For the text-containing cell, return its midpoint in (X, Y) coordinate format. 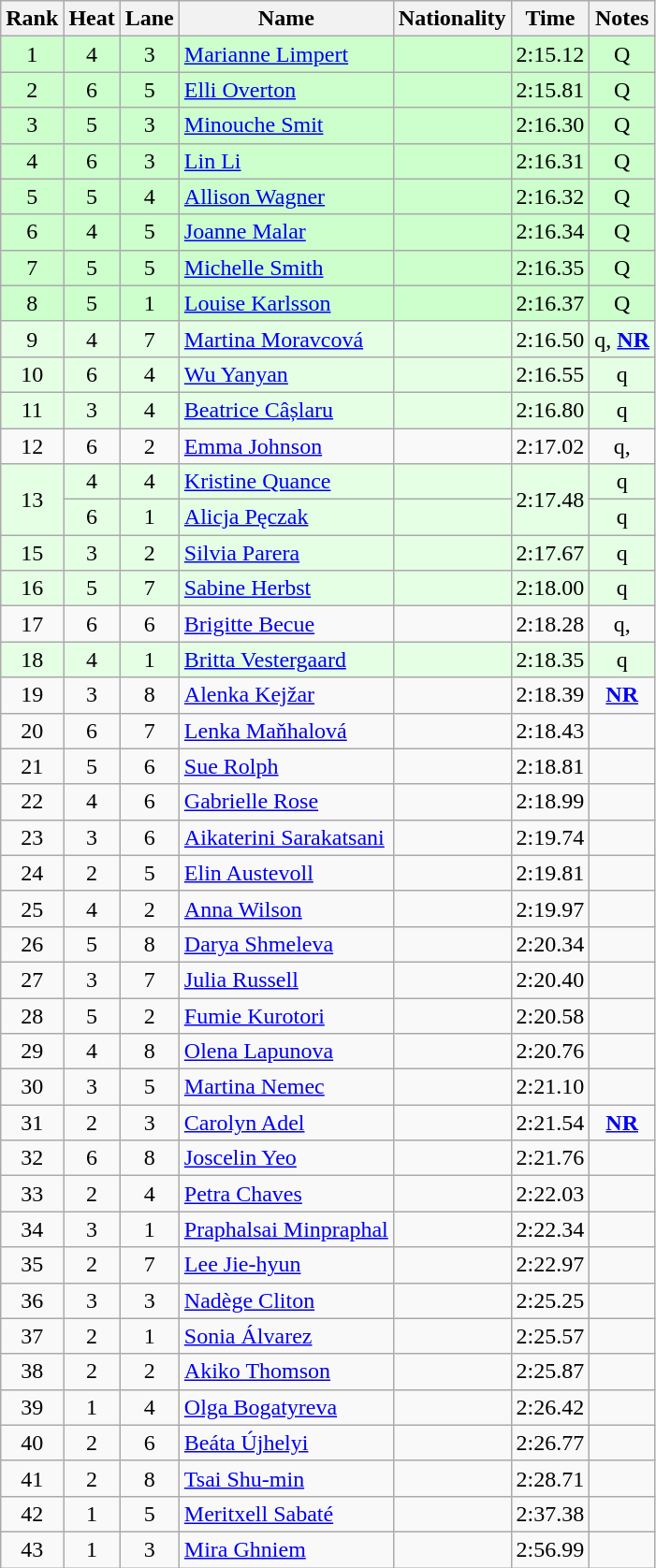
2:21.76 (550, 1158)
Olena Lapunova (286, 1052)
37 (32, 1336)
29 (32, 1052)
2:16.80 (550, 410)
21 (32, 766)
Tsai Shu-min (286, 1478)
2:17.02 (550, 446)
Notes (622, 19)
12 (32, 446)
2:18.35 (550, 660)
Emma Johnson (286, 446)
2:56.99 (550, 1549)
40 (32, 1443)
2:18.00 (550, 588)
Anna Wilson (286, 908)
Joanne Malar (286, 232)
2:28.71 (550, 1478)
Lane (150, 19)
2:15.12 (550, 54)
2:25.25 (550, 1300)
39 (32, 1407)
2:19.74 (550, 837)
27 (32, 980)
2:20.40 (550, 980)
2:16.34 (550, 232)
2:17.67 (550, 553)
Wu Yanyan (286, 374)
2:16.32 (550, 196)
42 (32, 1514)
q, NR (622, 339)
2:18.99 (550, 802)
2:20.34 (550, 944)
Martina Moravcová (286, 339)
2:22.34 (550, 1229)
2:18.43 (550, 731)
10 (32, 374)
2:21.54 (550, 1123)
2:20.58 (550, 1015)
Carolyn Adel (286, 1123)
2:16.31 (550, 161)
36 (32, 1300)
2:16.30 (550, 125)
2:16.50 (550, 339)
2:25.57 (550, 1336)
2:19.81 (550, 873)
2:22.03 (550, 1194)
33 (32, 1194)
Elli Overton (286, 90)
Joscelin Yeo (286, 1158)
38 (32, 1372)
Minouche Smit (286, 125)
2:18.28 (550, 624)
26 (32, 944)
43 (32, 1549)
32 (32, 1158)
Brigitte Becue (286, 624)
30 (32, 1087)
2:15.81 (550, 90)
Meritxell Sabaté (286, 1514)
2:19.97 (550, 908)
Silvia Parera (286, 553)
16 (32, 588)
Mira Ghniem (286, 1549)
Olga Bogatyreva (286, 1407)
Rank (32, 19)
2:20.76 (550, 1052)
2:21.10 (550, 1087)
Name (286, 19)
20 (32, 731)
22 (32, 802)
2:18.81 (550, 766)
Kristine Quance (286, 482)
2:16.35 (550, 268)
19 (32, 695)
Louise Karlsson (286, 303)
Sonia Álvarez (286, 1336)
2:17.48 (550, 500)
Gabrielle Rose (286, 802)
Elin Austevoll (286, 873)
Fumie Kurotori (286, 1015)
13 (32, 500)
2:22.97 (550, 1265)
Time (550, 19)
2:26.77 (550, 1443)
Sue Rolph (286, 766)
Allison Wagner (286, 196)
35 (32, 1265)
11 (32, 410)
41 (32, 1478)
31 (32, 1123)
17 (32, 624)
2:16.55 (550, 374)
Nationality (452, 19)
2:25.87 (550, 1372)
Lee Jie-hyun (286, 1265)
Aikaterini Sarakatsani (286, 837)
Petra Chaves (286, 1194)
23 (32, 837)
Julia Russell (286, 980)
Alicja Pęczak (286, 517)
Michelle Smith (286, 268)
2:26.42 (550, 1407)
Darya Shmeleva (286, 944)
Praphalsai Minpraphal (286, 1229)
24 (32, 873)
25 (32, 908)
Nadège Cliton (286, 1300)
15 (32, 553)
Heat (92, 19)
2:16.37 (550, 303)
18 (32, 660)
34 (32, 1229)
28 (32, 1015)
Beatrice Câșlaru (286, 410)
Beáta Újhelyi (286, 1443)
Lenka Maňhalová (286, 731)
2:37.38 (550, 1514)
9 (32, 339)
Lin Li (286, 161)
Marianne Limpert (286, 54)
Akiko Thomson (286, 1372)
2:18.39 (550, 695)
Alenka Kejžar (286, 695)
Britta Vestergaard (286, 660)
Sabine Herbst (286, 588)
Martina Nemec (286, 1087)
